Search for the cell housing the specified text and yield its [x, y] center coordinate. 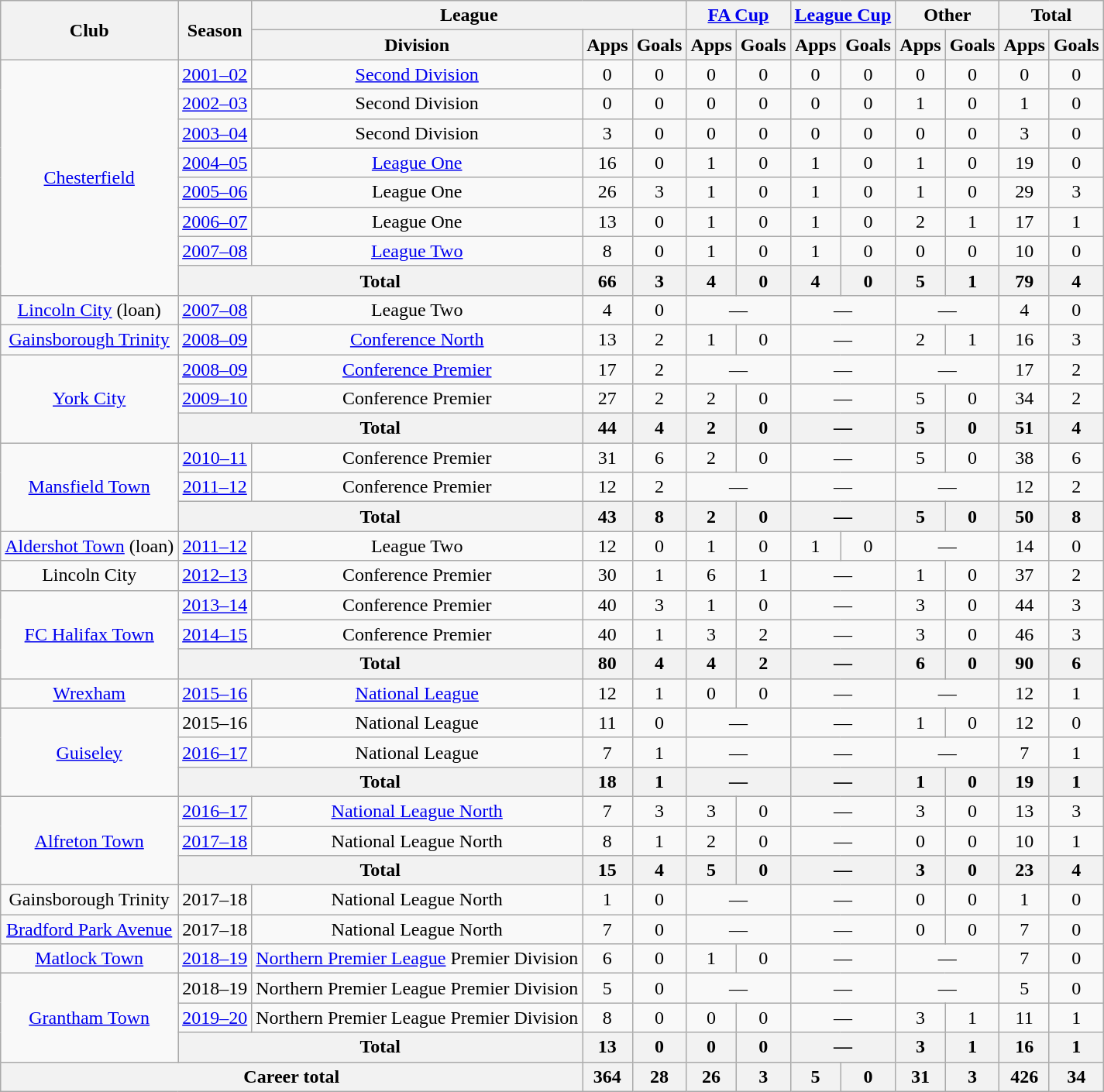
League Cup [843, 15]
27 [607, 399]
2019–20 [215, 1018]
2012–13 [215, 575]
FA Cup [738, 15]
30 [607, 575]
46 [1024, 634]
Wrexham [90, 693]
2009–10 [215, 399]
2003–04 [215, 133]
Other [948, 15]
80 [607, 664]
2004–05 [215, 163]
2014–15 [215, 634]
426 [1024, 1077]
Guiseley [90, 752]
2002–03 [215, 104]
2010–11 [215, 458]
43 [607, 517]
50 [1024, 517]
FC Halifax Town [90, 634]
Alfreton Town [90, 840]
18 [607, 781]
79 [1024, 280]
15 [607, 871]
2001–02 [215, 74]
Matlock Town [90, 959]
Club [90, 30]
Lincoln City (loan) [90, 310]
364 [607, 1077]
Career total [291, 1077]
14 [1024, 546]
York City [90, 399]
Bradford Park Avenue [90, 929]
28 [659, 1077]
Division [417, 45]
66 [607, 280]
Aldershot Town (loan) [90, 546]
37 [1024, 575]
Grantham Town [90, 1018]
51 [1024, 428]
29 [1024, 192]
League [469, 15]
23 [1024, 871]
Mansfield Town [90, 487]
Lincoln City [90, 575]
Chesterfield [90, 177]
90 [1024, 664]
2005–06 [215, 192]
38 [1024, 458]
Season [215, 30]
2006–07 [215, 221]
2013–14 [215, 605]
Conference North [417, 339]
